Search for the cell housing the specified text and yield its (x, y) center coordinate. 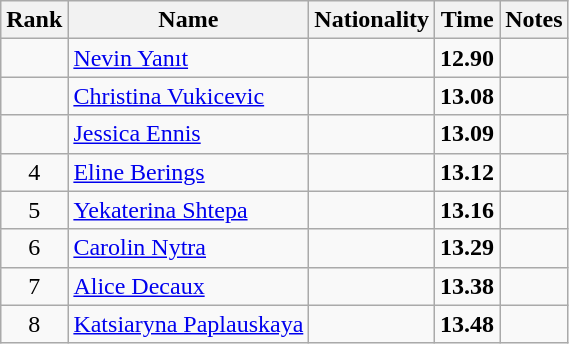
6 (34, 248)
Alice Decaux (188, 286)
5 (34, 210)
Time (468, 20)
Carolin Nytra (188, 248)
8 (34, 324)
Rank (34, 20)
Yekaterina Shtepa (188, 210)
4 (34, 172)
13.12 (468, 172)
Notes (534, 20)
Name (188, 20)
Christina Vukicevic (188, 96)
13.38 (468, 286)
13.48 (468, 324)
7 (34, 286)
Nationality (372, 20)
13.09 (468, 134)
13.08 (468, 96)
13.29 (468, 248)
Nevin Yanıt (188, 58)
Eline Berings (188, 172)
12.90 (468, 58)
13.16 (468, 210)
Jessica Ennis (188, 134)
Katsiaryna Paplauskaya (188, 324)
